Return [x, y] of the center of cell containing provided text 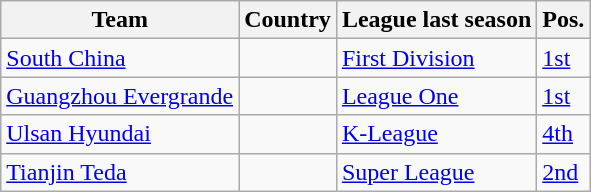
Super League [436, 172]
K-League [436, 134]
Pos. [564, 20]
Tianjin Teda [120, 172]
First Division [436, 58]
South China [120, 58]
League One [436, 96]
4th [564, 134]
Ulsan Hyundai [120, 134]
League last season [436, 20]
2nd [564, 172]
Team [120, 20]
Country [288, 20]
Guangzhou Evergrande [120, 96]
